Scan for the cell matching the given text and deliver its [x, y] coordinate at center. 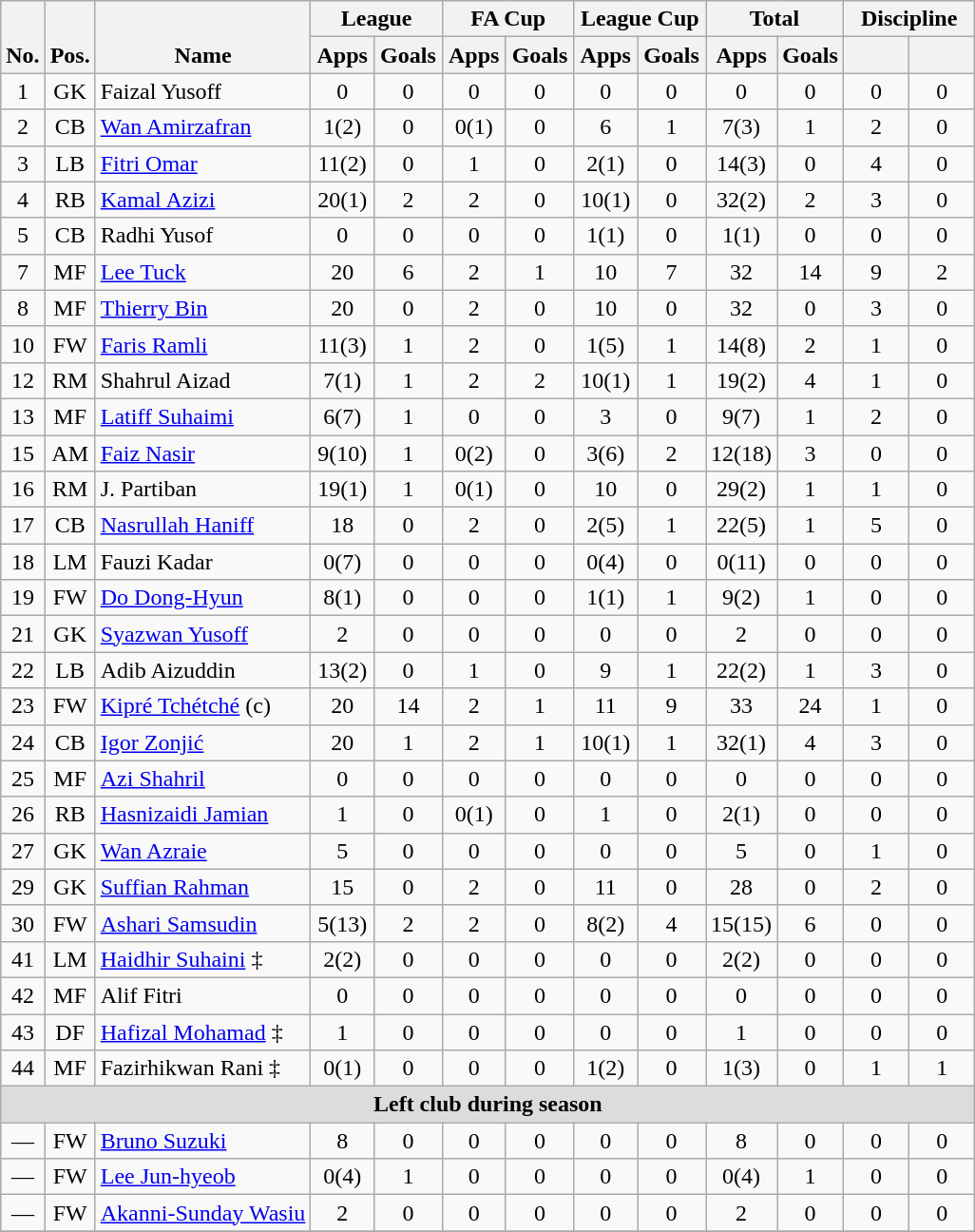
Syazwan Yusoff [203, 634]
Kamal Azizi [203, 200]
Wan Amirzafran [203, 127]
Lee Tuck [203, 272]
AM [70, 453]
Name [203, 37]
29 [23, 887]
30 [23, 923]
7(3) [741, 127]
27 [23, 851]
22(2) [741, 670]
29(2) [741, 490]
Azi Shahril [203, 779]
16 [23, 490]
Fazirhikwan Rani ‡ [203, 1068]
28 [741, 887]
Lee Jun-hyeob [203, 1177]
13 [23, 416]
42 [23, 995]
44 [23, 1068]
32(2) [741, 200]
33 [741, 706]
Total [775, 19]
6(7) [342, 416]
2(5) [606, 526]
Fitri Omar [203, 164]
FA Cup [507, 19]
Suffian Rahman [203, 887]
13(2) [342, 670]
Faizal Yusoff [203, 91]
Faris Ramli [203, 344]
Thierry Bin [203, 308]
DF [70, 1031]
Hasnizaidi Jamian [203, 815]
Discipline [908, 19]
Hafizal Mohamad ‡ [203, 1031]
Wan Azraie [203, 851]
17 [23, 526]
8(1) [342, 598]
Igor Zonjić [203, 742]
3(6) [606, 453]
43 [23, 1031]
0(7) [342, 562]
20(1) [342, 200]
22 [23, 670]
25 [23, 779]
Do Dong-Hyun [203, 598]
0(2) [473, 453]
23 [23, 706]
26 [23, 815]
14(3) [741, 164]
Shahrul Aizad [203, 380]
9(2) [741, 598]
19(1) [342, 490]
8(2) [606, 923]
Haidhir Suhaini ‡ [203, 959]
32(1) [741, 742]
League Cup [640, 19]
9(10) [342, 453]
Adib Aizuddin [203, 670]
Pos. [70, 37]
Akanni-Sunday Wasiu [203, 1213]
22(5) [741, 526]
41 [23, 959]
Kipré Tchétché (c) [203, 706]
1(3) [741, 1068]
Bruno Suzuki [203, 1141]
Radhi Yusof [203, 236]
12 [23, 380]
12(18) [741, 453]
Latiff Suhaimi [203, 416]
Faiz Nasir [203, 453]
J. Partiban [203, 490]
19 [23, 598]
9(7) [741, 416]
14(8) [741, 344]
5(13) [342, 923]
21 [23, 634]
Left club during season [488, 1105]
Fauzi Kadar [203, 562]
Nasrullah Haniff [203, 526]
1(5) [606, 344]
League [376, 19]
7(1) [342, 380]
11(2) [342, 164]
Ashari Samsudin [203, 923]
No. [23, 37]
15(15) [741, 923]
0(11) [741, 562]
19(2) [741, 380]
11(3) [342, 344]
Alif Fitri [203, 995]
